Search for the cell housing the specified text and yield its [X, Y] center coordinate. 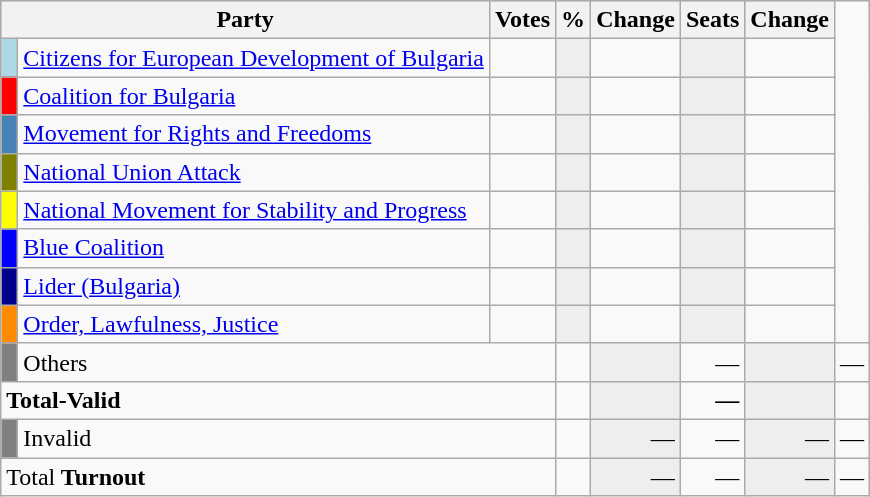
Votes [522, 20]
Total Turnout [278, 477]
% [574, 20]
Blue Coalition [254, 248]
Invalid [287, 438]
Seats [712, 20]
National Movement for Stability and Progress [254, 210]
Movement for Rights and Freedoms [254, 134]
Coalition for Bulgaria [254, 96]
Total-Valid [278, 400]
Citizens for European Development of Bulgaria [254, 58]
National Union Attack [254, 172]
Lider (Bulgaria) [254, 286]
Order, Lawfulness, Justice [254, 324]
Others [287, 362]
Party [246, 20]
